From the cell containing the given text, extract its center point as [x, y] coordinate. 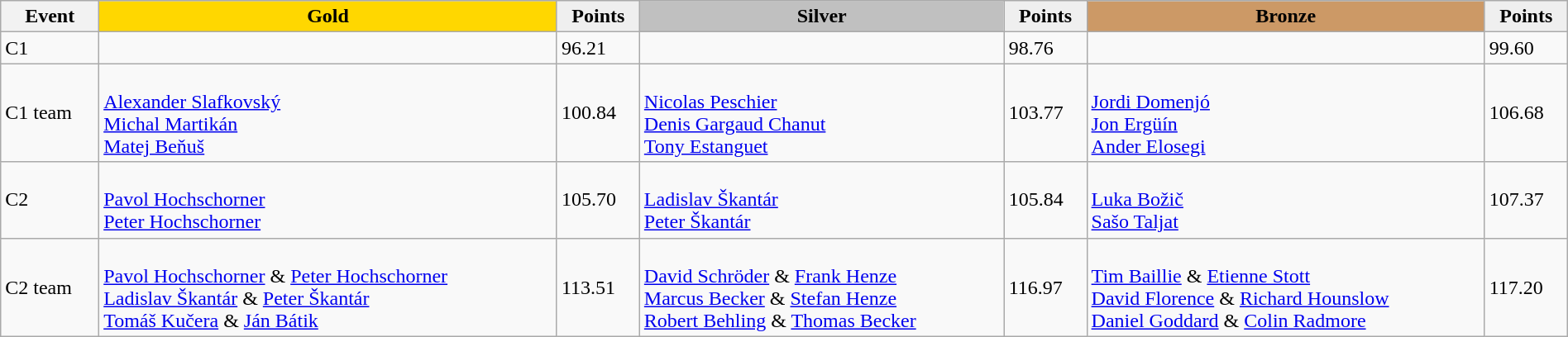
Bronze [1285, 17]
117.20 [1526, 287]
Luka BožičSašo Taljat [1285, 200]
C1 [50, 48]
Event [50, 17]
99.60 [1526, 48]
Jordi DomenjóJon ErgüínAnder Elosegi [1285, 112]
113.51 [598, 287]
C1 team [50, 112]
100.84 [598, 112]
Nicolas PeschierDenis Gargaud ChanutTony Estanguet [822, 112]
Gold [328, 17]
96.21 [598, 48]
116.97 [1045, 287]
Ladislav ŠkantárPeter Škantár [822, 200]
103.77 [1045, 112]
98.76 [1045, 48]
Tim Baillie & Etienne StottDavid Florence & Richard HounslowDaniel Goddard & Colin Radmore [1285, 287]
David Schröder & Frank HenzeMarcus Becker & Stefan HenzeRobert Behling & Thomas Becker [822, 287]
107.37 [1526, 200]
106.68 [1526, 112]
Alexander SlafkovskýMichal MartikánMatej Beňuš [328, 112]
Silver [822, 17]
C2 [50, 200]
105.84 [1045, 200]
Pavol HochschornerPeter Hochschorner [328, 200]
105.70 [598, 200]
Pavol Hochschorner & Peter HochschornerLadislav Škantár & Peter ŠkantárTomáš Kučera & Ján Bátik [328, 287]
C2 team [50, 287]
